Locate the cell with the specified text and output its (X, Y) center coordinate. 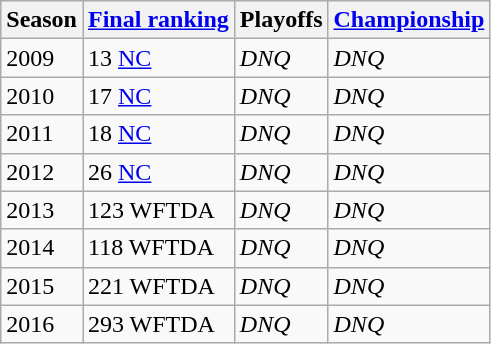
Final ranking (158, 20)
293 WFTDA (158, 324)
26 NC (158, 172)
123 WFTDA (158, 210)
Championship (409, 20)
Season (42, 20)
2014 (42, 248)
2010 (42, 96)
13 NC (158, 58)
2015 (42, 286)
2009 (42, 58)
2011 (42, 134)
2012 (42, 172)
221 WFTDA (158, 286)
2016 (42, 324)
2013 (42, 210)
Playoffs (281, 20)
17 NC (158, 96)
18 NC (158, 134)
118 WFTDA (158, 248)
